Return the (X, Y) coordinate for the center point of the cell that contains the specified text.  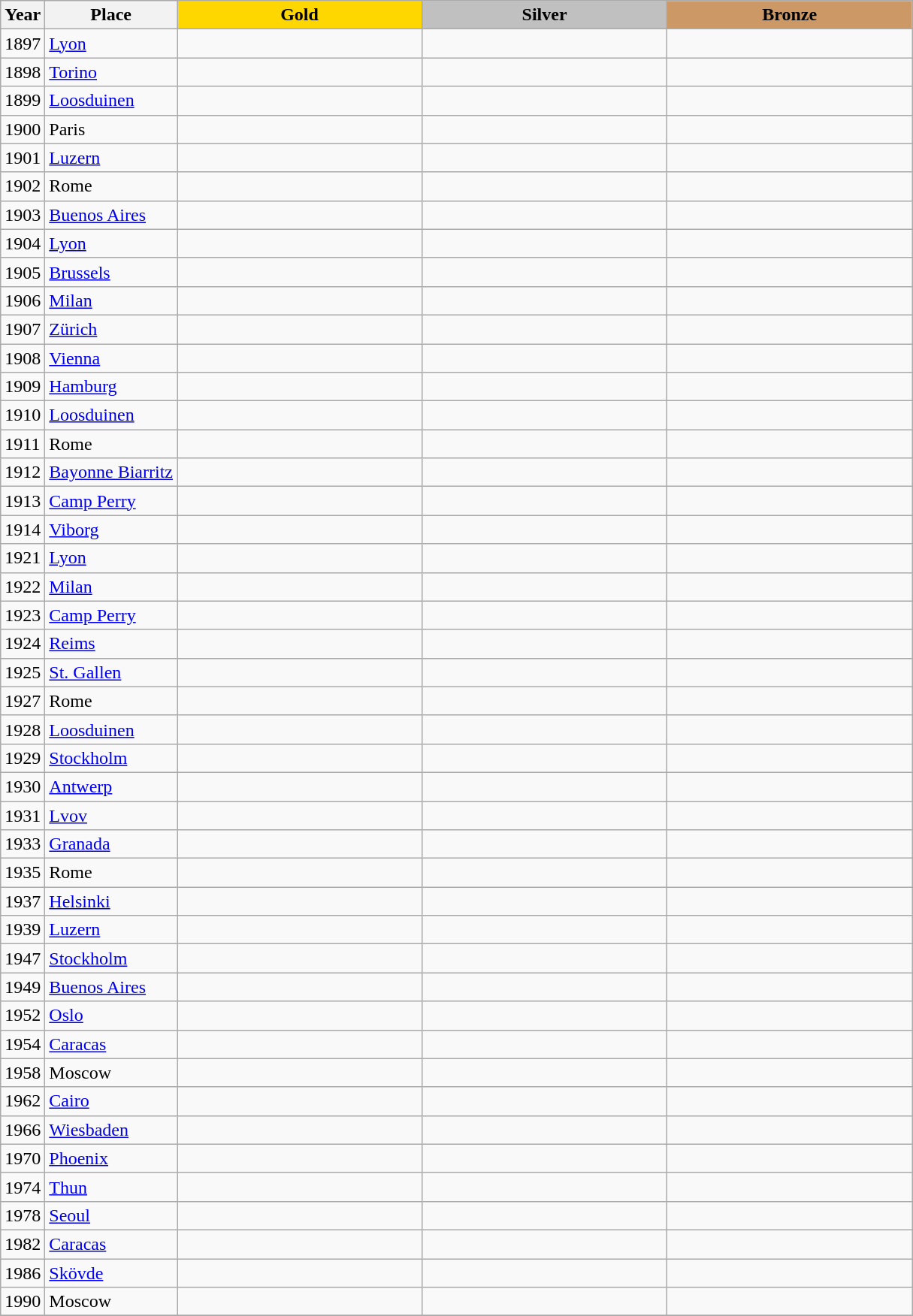
Gold (300, 15)
Skövde (111, 1273)
1982 (23, 1244)
1900 (23, 129)
1937 (23, 901)
Zürich (111, 329)
1978 (23, 1215)
Hamburg (111, 387)
Wiesbaden (111, 1130)
1904 (23, 243)
1966 (23, 1130)
1921 (23, 558)
Bayonne Biarritz (111, 472)
Year (23, 15)
Viborg (111, 530)
1949 (23, 987)
1927 (23, 701)
Torino (111, 72)
1905 (23, 272)
1922 (23, 587)
1970 (23, 1158)
1913 (23, 501)
Vienna (111, 358)
1986 (23, 1273)
1909 (23, 387)
Cairo (111, 1101)
1898 (23, 72)
1903 (23, 215)
Silver (545, 15)
1899 (23, 101)
Antwerp (111, 786)
1929 (23, 758)
Seoul (111, 1215)
Place (111, 15)
1930 (23, 786)
Bronze (790, 15)
1908 (23, 358)
Brussels (111, 272)
Reims (111, 644)
1935 (23, 873)
1962 (23, 1101)
1958 (23, 1073)
Thun (111, 1187)
1914 (23, 530)
1924 (23, 644)
1901 (23, 158)
1928 (23, 729)
Oslo (111, 1016)
1925 (23, 672)
1974 (23, 1187)
1939 (23, 930)
1911 (23, 444)
1897 (23, 44)
1902 (23, 186)
1910 (23, 415)
1907 (23, 329)
Granada (111, 844)
1933 (23, 844)
1954 (23, 1044)
1947 (23, 958)
1923 (23, 615)
1952 (23, 1016)
1906 (23, 300)
St. Gallen (111, 672)
Lvov (111, 815)
Phoenix (111, 1158)
1912 (23, 472)
Paris (111, 129)
1990 (23, 1302)
Helsinki (111, 901)
1931 (23, 815)
